Determine the [x, y] coordinate at the center of the cell enclosing the given text.  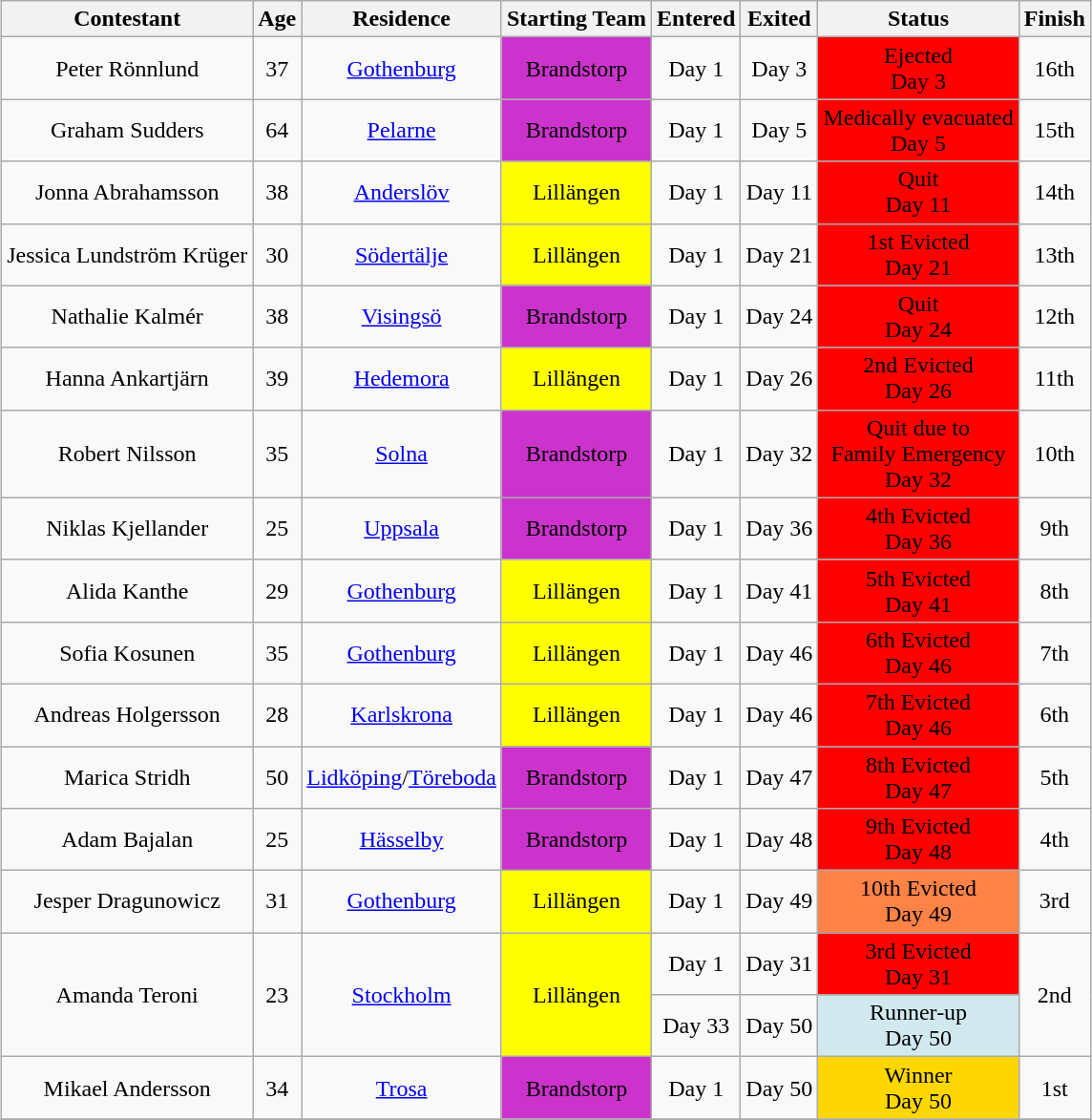
7th [1054, 653]
Day 3 [779, 69]
1st [1054, 1088]
7th EvictedDay 46 [918, 714]
Entered [697, 19]
Day 33 [697, 1025]
Visingsö [402, 317]
16th [1054, 69]
3rd EvictedDay 31 [918, 964]
9th EvictedDay 48 [918, 840]
9th [1054, 529]
Solna [402, 454]
50 [277, 777]
Graham Sudders [128, 130]
11th [1054, 378]
8th EvictedDay 47 [918, 777]
Robert Nilsson [128, 454]
Stockholm [402, 995]
Hedemora [402, 378]
Residence [402, 19]
Day 24 [779, 317]
6th EvictedDay 46 [918, 653]
Day 31 [779, 964]
Lidköping/Töreboda [402, 777]
Age [277, 19]
28 [277, 714]
3rd [1054, 901]
Exited [779, 19]
Day 26 [779, 378]
Day 48 [779, 840]
Marica Stridh [128, 777]
64 [277, 130]
4th EvictedDay 36 [918, 529]
13th [1054, 254]
Day 5 [779, 130]
Jesper Dragunowicz [128, 901]
6th [1054, 714]
1st EvictedDay 21 [918, 254]
Day 32 [779, 454]
31 [277, 901]
29 [277, 590]
10th EvictedDay 49 [918, 901]
Jonna Abrahamsson [128, 193]
34 [277, 1088]
39 [277, 378]
2nd [1054, 995]
Day 11 [779, 193]
Karlskrona [402, 714]
Hanna Ankartjärn [128, 378]
Day 21 [779, 254]
Day 47 [779, 777]
Amanda Teroni [128, 995]
Sofia Kosunen [128, 653]
Quit due toFamily EmergencyDay 32 [918, 454]
12th [1054, 317]
Pelarne [402, 130]
15th [1054, 130]
Jessica Lundström Krüger [128, 254]
Hässelby [402, 840]
Peter Rönnlund [128, 69]
Uppsala [402, 529]
Day 36 [779, 529]
Runner-upDay 50 [918, 1025]
8th [1054, 590]
Alida Kanthe [128, 590]
Södertälje [402, 254]
Finish [1054, 19]
Andreas Holgersson [128, 714]
4th [1054, 840]
Contestant [128, 19]
EjectedDay 3 [918, 69]
14th [1054, 193]
23 [277, 995]
QuitDay 24 [918, 317]
Nathalie Kalmér [128, 317]
2nd EvictedDay 26 [918, 378]
WinnerDay 50 [918, 1088]
30 [277, 254]
QuitDay 11 [918, 193]
Starting Team [577, 19]
5th EvictedDay 41 [918, 590]
Day 49 [779, 901]
Day 41 [779, 590]
10th [1054, 454]
Status [918, 19]
37 [277, 69]
Anderslöv [402, 193]
Adam Bajalan [128, 840]
Niklas Kjellander [128, 529]
Trosa [402, 1088]
Medically evacuatedDay 5 [918, 130]
5th [1054, 777]
Mikael Andersson [128, 1088]
